Identify which cell holds the provided text, then report its (x, y) central coordinate. 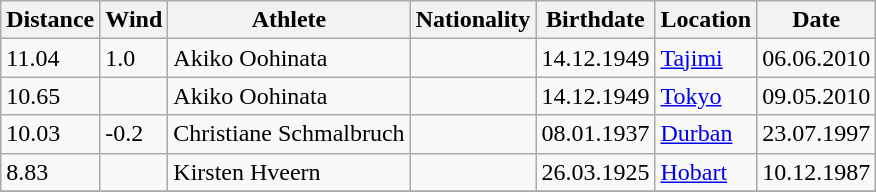
8.83 (50, 172)
Tajimi (706, 58)
Birthdate (596, 20)
10.12.1987 (816, 172)
Kirsten Hveern (289, 172)
1.0 (134, 58)
Distance (50, 20)
26.03.1925 (596, 172)
Date (816, 20)
11.04 (50, 58)
09.05.2010 (816, 96)
10.03 (50, 134)
Athlete (289, 20)
06.06.2010 (816, 58)
Wind (134, 20)
10.65 (50, 96)
Location (706, 20)
Nationality (473, 20)
Christiane Schmalbruch (289, 134)
23.07.1997 (816, 134)
Hobart (706, 172)
Tokyo (706, 96)
-0.2 (134, 134)
Durban (706, 134)
08.01.1937 (596, 134)
